Detect which cell encompasses the target text, then output its [x, y] center coordinate. 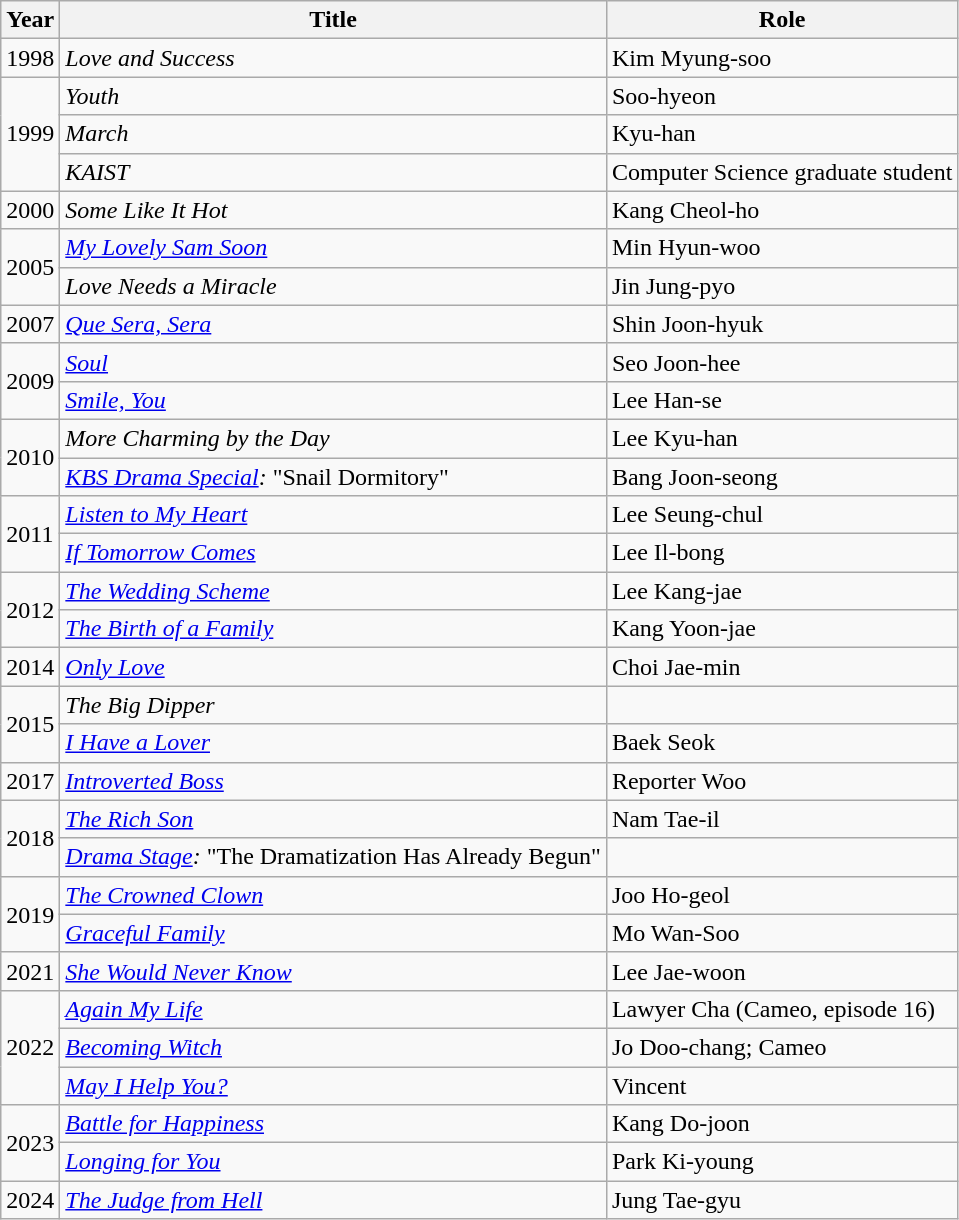
2023 [30, 1143]
The Rich Son [334, 819]
2009 [30, 381]
Lawyer Cha (Cameo, episode 16) [782, 1009]
Year [30, 20]
KAIST [334, 172]
Lee Han-se [782, 400]
Soo-hyeon [782, 96]
2000 [30, 210]
Introverted Boss [334, 781]
2007 [30, 324]
Kyu-han [782, 134]
2011 [30, 534]
KBS Drama Special: "Snail Dormitory" [334, 477]
Longing for You [334, 1162]
May I Help You? [334, 1085]
Lee Kang-jae [782, 591]
2017 [30, 781]
Shin Joon-hyuk [782, 324]
Que Sera, Sera [334, 324]
Only Love [334, 667]
My Lovely Sam Soon [334, 248]
Soul [334, 362]
The Judge from Hell [334, 1200]
Love Needs a Miracle [334, 286]
Nam Tae-il [782, 819]
If Tomorrow Comes [334, 553]
2019 [30, 914]
Title [334, 20]
Jin Jung-pyo [782, 286]
Mo Wan-Soo [782, 933]
Joo Ho-geol [782, 895]
Battle for Happiness [334, 1124]
Bang Joon-seong [782, 477]
2005 [30, 267]
2024 [30, 1200]
Listen to My Heart [334, 515]
2018 [30, 838]
Love and Success [334, 58]
1999 [30, 134]
March [334, 134]
Again My Life [334, 1009]
More Charming by the Day [334, 438]
Kang Yoon-jae [782, 629]
Some Like It Hot [334, 210]
Seo Joon-hee [782, 362]
Vincent [782, 1085]
Kang Do-joon [782, 1124]
Smile, You [334, 400]
Jung Tae-gyu [782, 1200]
The Wedding Scheme [334, 591]
Computer Science graduate student [782, 172]
Kim Myung-soo [782, 58]
Reporter Woo [782, 781]
Lee Jae-woon [782, 971]
Jo Doo-chang; Cameo [782, 1047]
The Crowned Clown [334, 895]
2021 [30, 971]
Drama Stage: "The Dramatization Has Already Begun" [334, 857]
Min Hyun-woo [782, 248]
Role [782, 20]
Youth [334, 96]
She Would Never Know [334, 971]
The Big Dipper [334, 705]
Lee Seung-chul [782, 515]
I Have a Lover [334, 743]
2010 [30, 457]
Park Ki-young [782, 1162]
2015 [30, 724]
2022 [30, 1047]
Lee Kyu-han [782, 438]
2014 [30, 667]
Baek Seok [782, 743]
1998 [30, 58]
Lee Il-bong [782, 553]
2012 [30, 610]
Choi Jae-min [782, 667]
Becoming Witch [334, 1047]
Graceful Family [334, 933]
The Birth of a Family [334, 629]
Kang Cheol-ho [782, 210]
